Search for the cell housing the specified text and yield its [X, Y] center coordinate. 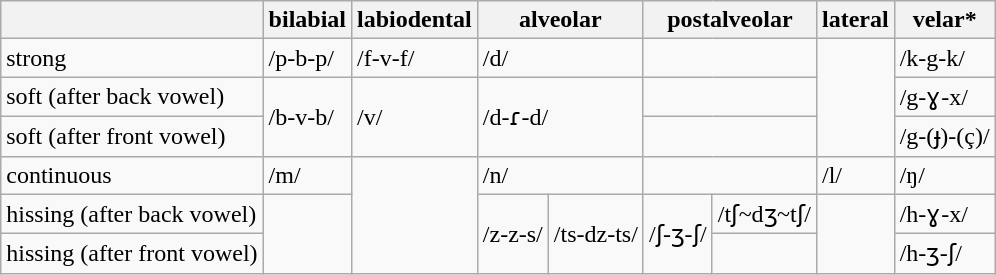
lateral [855, 20]
/h-ɣ-x/ [944, 214]
/d-ɾ-d/ [560, 116]
/l/ [855, 175]
/n/ [560, 175]
velar* [944, 20]
/f-v-f/ [415, 58]
/tʃ~dʒ~tʃ/ [764, 214]
hissing (after front vowel) [132, 254]
/k-g-k/ [944, 58]
continuous [132, 175]
/ŋ/ [944, 175]
/m/ [307, 175]
/g-ɣ-x/ [944, 97]
/ts-dz-ts/ [596, 234]
/d/ [560, 58]
/b-v-b/ [307, 116]
/p-b-p/ [307, 58]
postalveolar [730, 20]
/g-(ɟ)-(ç)/ [944, 136]
soft (after front vowel) [132, 136]
/h-ʒ-ʃ/ [944, 254]
soft (after back vowel) [132, 97]
strong [132, 58]
/ʃ-ʒ-ʃ/ [678, 234]
alveolar [560, 20]
labiodental [415, 20]
hissing (after back vowel) [132, 214]
/z-z-s/ [512, 234]
bilabial [307, 20]
/v/ [415, 116]
